Scan for the cell matching the given text and deliver its (x, y) coordinate at center. 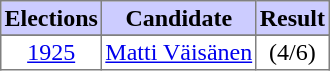
Result (292, 18)
Candidate (179, 18)
(4/6) (292, 52)
1925 (52, 52)
Matti Väisänen (179, 52)
Elections (52, 18)
